From the cell containing the given text, extract its center point as (X, Y) coordinate. 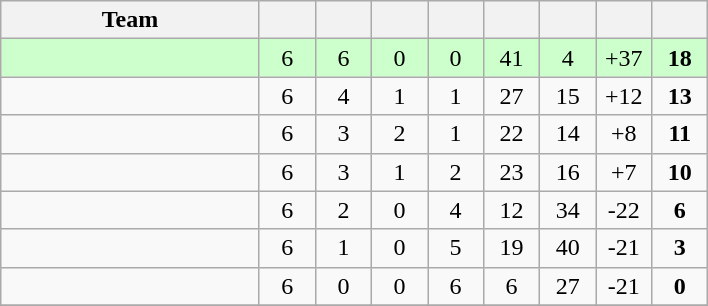
11 (680, 134)
10 (680, 172)
+8 (624, 134)
22 (512, 134)
Team (130, 20)
+7 (624, 172)
5 (456, 248)
40 (568, 248)
13 (680, 96)
16 (568, 172)
12 (512, 210)
+37 (624, 58)
14 (568, 134)
23 (512, 172)
15 (568, 96)
18 (680, 58)
19 (512, 248)
+12 (624, 96)
34 (568, 210)
-22 (624, 210)
41 (512, 58)
